Locate the cell with the specified text and output its (X, Y) center coordinate. 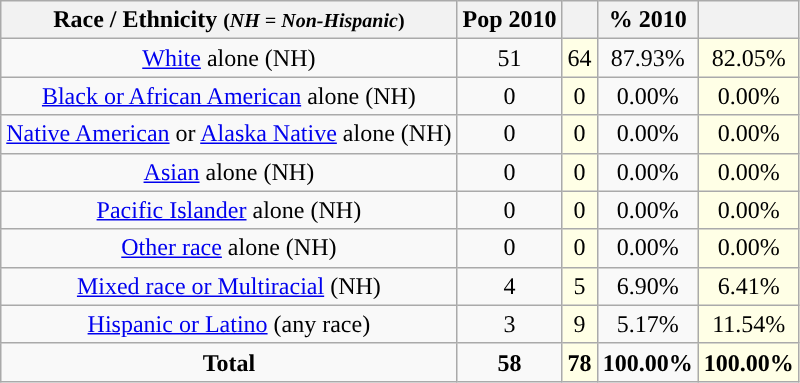
5.17% (648, 324)
4 (510, 286)
6.41% (748, 286)
Other race alone (NH) (229, 248)
Hispanic or Latino (any race) (229, 324)
6.90% (648, 286)
5 (580, 286)
87.93% (648, 58)
Native American or Alaska Native alone (NH) (229, 134)
11.54% (748, 324)
Asian alone (NH) (229, 172)
Black or African American alone (NH) (229, 96)
Total (229, 362)
Race / Ethnicity (NH = Non-Hispanic) (229, 20)
Pop 2010 (510, 20)
Mixed race or Multiracial (NH) (229, 286)
% 2010 (648, 20)
9 (580, 324)
51 (510, 58)
White alone (NH) (229, 58)
58 (510, 362)
82.05% (748, 58)
78 (580, 362)
64 (580, 58)
3 (510, 324)
Pacific Islander alone (NH) (229, 210)
